Extract the [x, y] coordinate from the center of the cell holding the provided text.  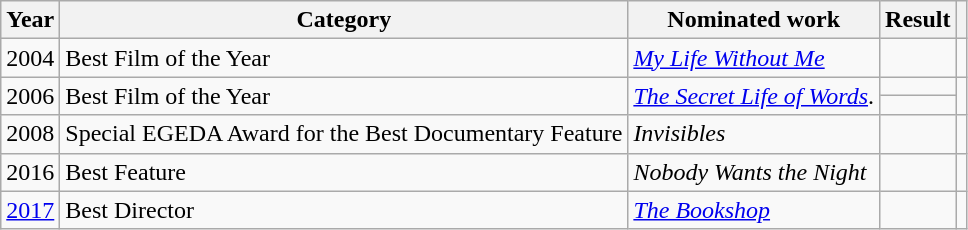
Invisibles [754, 134]
2016 [30, 172]
My Life Without Me [754, 58]
2006 [30, 96]
Special EGEDA Award for the Best Documentary Feature [344, 134]
Result [918, 20]
Category [344, 20]
The Secret Life of Words. [754, 96]
Nobody Wants the Night [754, 172]
2017 [30, 210]
Best Director [344, 210]
2004 [30, 58]
2008 [30, 134]
Year [30, 20]
Best Feature [344, 172]
Nominated work [754, 20]
The Bookshop [754, 210]
